Output the (x, y) coordinate of the center of the cell containing the given text.  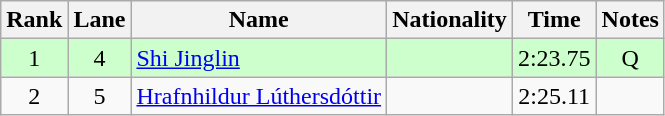
Time (554, 20)
2:23.75 (554, 58)
Notes (630, 20)
Q (630, 58)
Rank (34, 20)
Hrafnhildur Lúthersdóttir (259, 96)
2 (34, 96)
1 (34, 58)
Nationality (450, 20)
4 (100, 58)
Lane (100, 20)
Shi Jinglin (259, 58)
2:25.11 (554, 96)
Name (259, 20)
5 (100, 96)
